From the cell containing the given text, extract its center point as [x, y] coordinate. 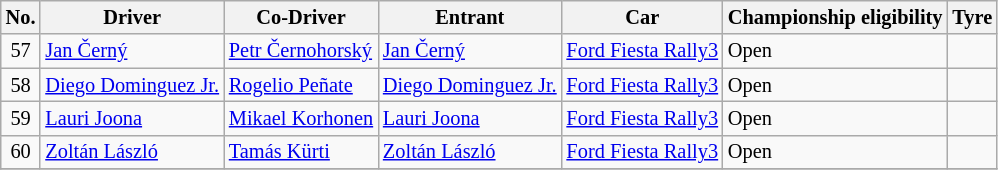
Car [642, 17]
57 [21, 51]
Mikael Korhonen [301, 118]
59 [21, 118]
Petr Černohorský [301, 51]
Rogelio Peñate [301, 85]
Driver [132, 17]
Co-Driver [301, 17]
Championship eligibility [835, 17]
60 [21, 152]
No. [21, 17]
Entrant [470, 17]
Tamás Kürti [301, 152]
58 [21, 85]
Tyre [972, 17]
